Find where the given text appears and provide that cell's center as [x, y] coordinate. 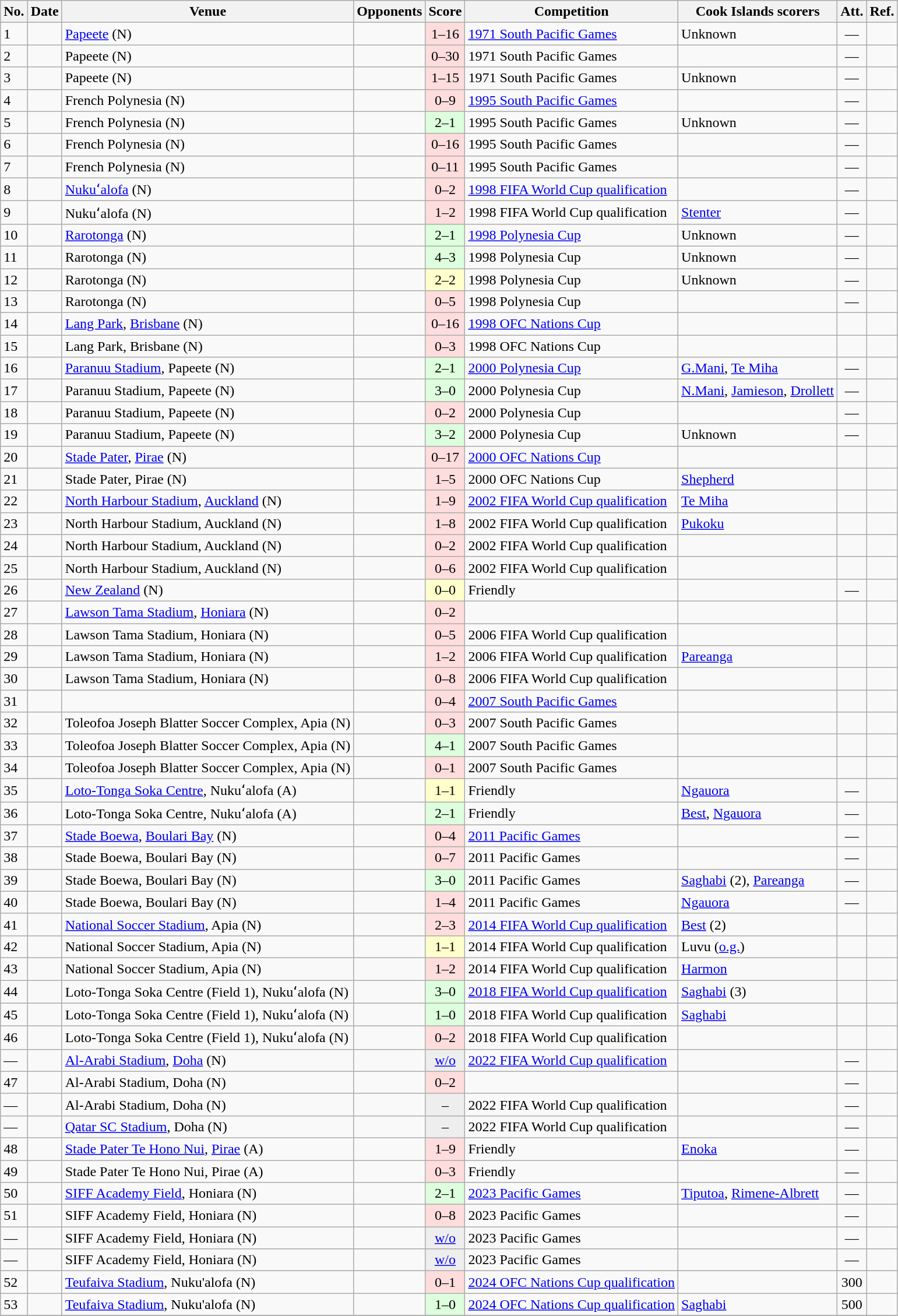
Competition [572, 12]
Venue [207, 12]
1–5 [445, 479]
7 [14, 167]
38 [14, 858]
40 [14, 902]
39 [14, 880]
24 [14, 546]
0–0 [445, 590]
19 [14, 435]
28 [14, 635]
35 [14, 790]
52 [14, 1282]
9 [14, 213]
36 [14, 814]
34 [14, 768]
3 [14, 78]
26 [14, 590]
33 [14, 745]
Shepherd [758, 479]
18 [14, 413]
11 [14, 257]
32 [14, 723]
14 [14, 324]
43 [14, 969]
22 [14, 501]
42 [14, 946]
Harmon [758, 969]
New Zealand (N) [207, 590]
0–17 [445, 457]
2 [14, 56]
1–16 [445, 34]
0–7 [445, 858]
27 [14, 612]
Best, Ngauora [758, 814]
G.Mani, Te Miha [758, 368]
25 [14, 568]
47 [14, 1082]
4–1 [445, 745]
2–3 [445, 924]
Saghabi (3) [758, 992]
1–8 [445, 523]
0–6 [445, 568]
Stenter [758, 213]
0–11 [445, 167]
51 [14, 1216]
3–2 [445, 435]
Att. [852, 12]
Qatar SC Stadium, Doha (N) [207, 1127]
Tiputoa, Rimene-Albrett [758, 1194]
6 [14, 145]
1 [14, 34]
46 [14, 1038]
Pukoku [758, 523]
Date [44, 12]
48 [14, 1149]
Te Miha [758, 501]
Saghabi (2), Pareanga [758, 880]
53 [14, 1304]
20 [14, 457]
29 [14, 657]
Luvu (o.g.) [758, 946]
17 [14, 390]
1–4 [445, 902]
Cook Islands scorers [758, 12]
21 [14, 479]
50 [14, 1194]
13 [14, 302]
Enoka [758, 1149]
Score [445, 12]
23 [14, 523]
N.Mani, Jamieson, Drollett [758, 390]
500 [852, 1304]
0–9 [445, 100]
12 [14, 279]
44 [14, 992]
30 [14, 679]
1–15 [445, 78]
5 [14, 122]
0–30 [445, 56]
300 [852, 1282]
Best (2) [758, 924]
41 [14, 924]
2–2 [445, 279]
Ref. [882, 12]
37 [14, 836]
15 [14, 346]
49 [14, 1171]
31 [14, 701]
16 [14, 368]
4–3 [445, 257]
10 [14, 235]
8 [14, 189]
No. [14, 12]
45 [14, 1015]
Pareanga [758, 657]
Opponents [389, 12]
4 [14, 100]
